Output the (X, Y) coordinate of the center of the cell containing the given text.  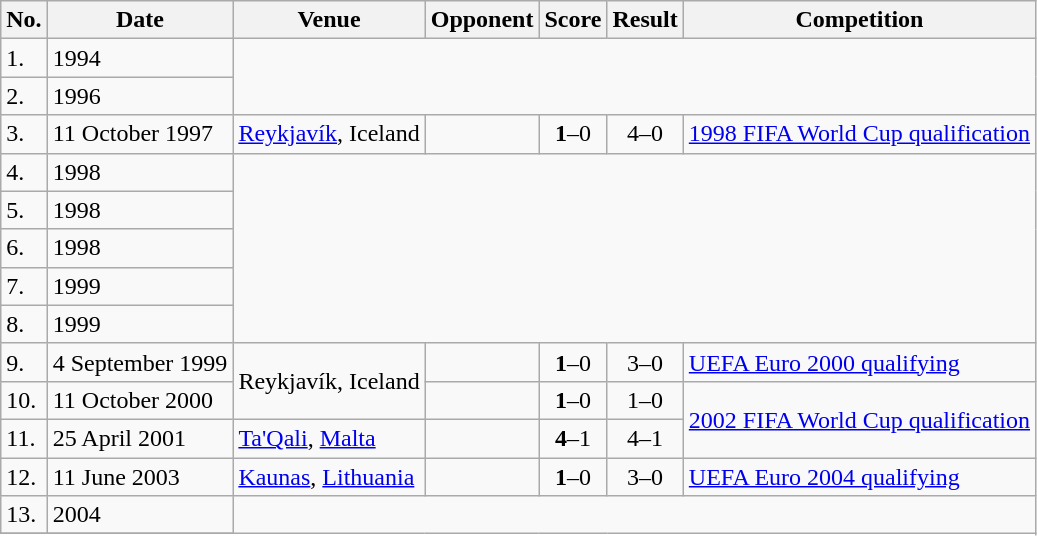
1996 (140, 96)
1. (24, 58)
13. (24, 515)
Opponent (482, 20)
6. (24, 248)
4 September 1999 (140, 362)
UEFA Euro 2000 qualifying (859, 362)
8. (24, 324)
5. (24, 210)
4–0 (645, 134)
4. (24, 172)
Result (645, 20)
11 October 1997 (140, 134)
Competition (859, 20)
11. (24, 438)
10. (24, 400)
Date (140, 20)
9. (24, 362)
Kaunas, Lithuania (329, 477)
2. (24, 96)
25 April 2001 (140, 438)
No. (24, 20)
7. (24, 286)
UEFA Euro 2004 qualifying (859, 477)
2004 (140, 515)
1998 FIFA World Cup qualification (859, 134)
Ta'Qali, Malta (329, 438)
Venue (329, 20)
1994 (140, 58)
2002 FIFA World Cup qualification (859, 419)
3. (24, 134)
11 October 2000 (140, 400)
Score (573, 20)
11 June 2003 (140, 477)
12. (24, 477)
